Capture the cell that displays the provided text and extract its [X, Y] central coordinate. 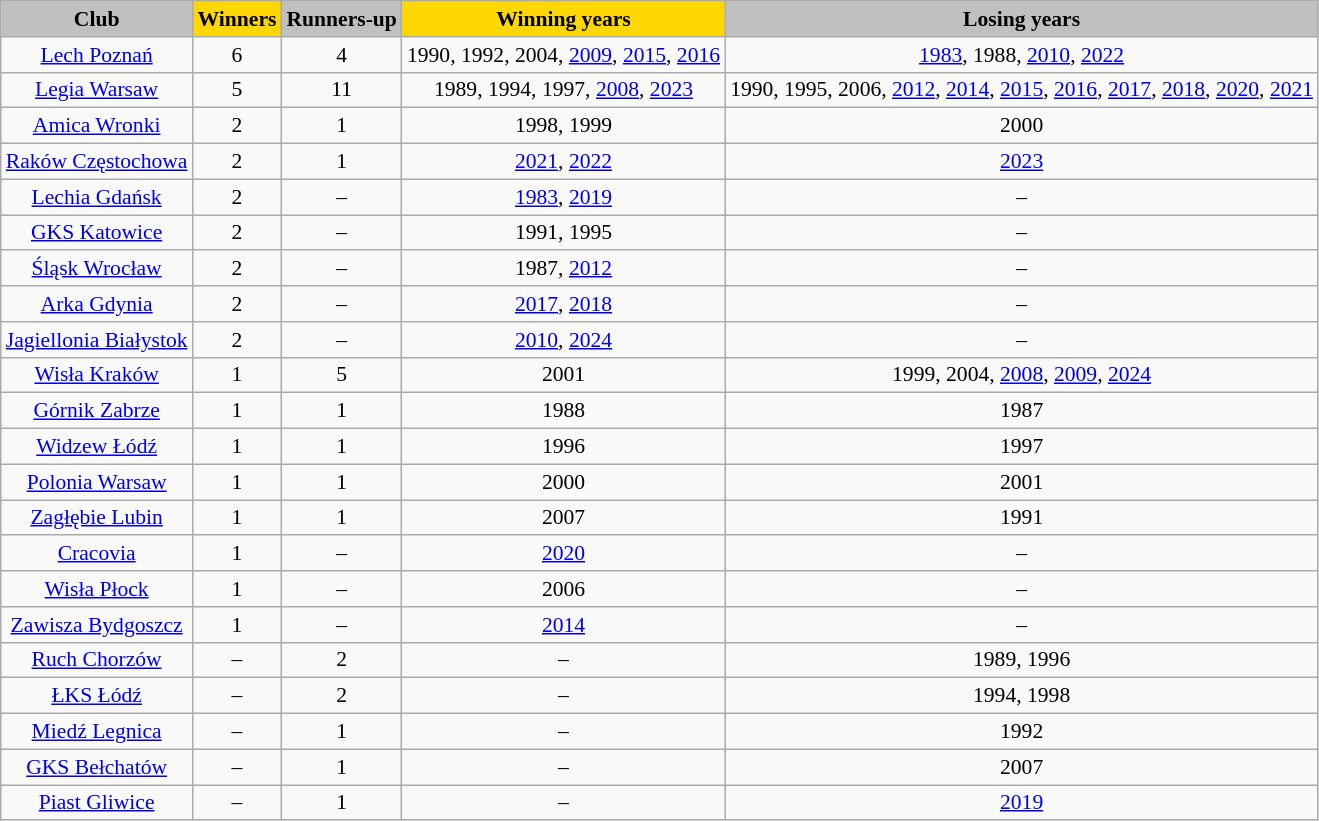
1987 [1022, 411]
1988 [564, 411]
1996 [564, 447]
1991, 1995 [564, 233]
2014 [564, 625]
1990, 1992, 2004, 2009, 2015, 2016 [564, 55]
1989, 1994, 1997, 2008, 2023 [564, 90]
1999, 2004, 2008, 2009, 2024 [1022, 375]
Wisła Płock [97, 589]
Zagłębie Lubin [97, 518]
Lechia Gdańsk [97, 197]
1997 [1022, 447]
ŁKS Łódź [97, 696]
2023 [1022, 162]
1987, 2012 [564, 269]
Losing years [1022, 19]
2006 [564, 589]
2010, 2024 [564, 340]
Runners-up [341, 19]
Winning years [564, 19]
GKS Bełchatów [97, 767]
2020 [564, 554]
Widzew Łódź [97, 447]
Piast Gliwice [97, 803]
Raków Częstochowa [97, 162]
Cracovia [97, 554]
6 [238, 55]
1989, 1996 [1022, 660]
2019 [1022, 803]
Club [97, 19]
Ruch Chorzów [97, 660]
1991 [1022, 518]
Arka Gdynia [97, 304]
Jagiellonia Białystok [97, 340]
Zawisza Bydgoszcz [97, 625]
Wisła Kraków [97, 375]
1983, 2019 [564, 197]
1994, 1998 [1022, 696]
GKS Katowice [97, 233]
Winners [238, 19]
1983, 1988, 2010, 2022 [1022, 55]
Legia Warsaw [97, 90]
1990, 1995, 2006, 2012, 2014, 2015, 2016, 2017, 2018, 2020, 2021 [1022, 90]
Śląsk Wrocław [97, 269]
2021, 2022 [564, 162]
Miedź Legnica [97, 732]
1998, 1999 [564, 126]
Polonia Warsaw [97, 482]
11 [341, 90]
1992 [1022, 732]
2017, 2018 [564, 304]
4 [341, 55]
Lech Poznań [97, 55]
Amica Wronki [97, 126]
Górnik Zabrze [97, 411]
